Extract the (x, y) coordinate from the center of the cell holding the provided text.  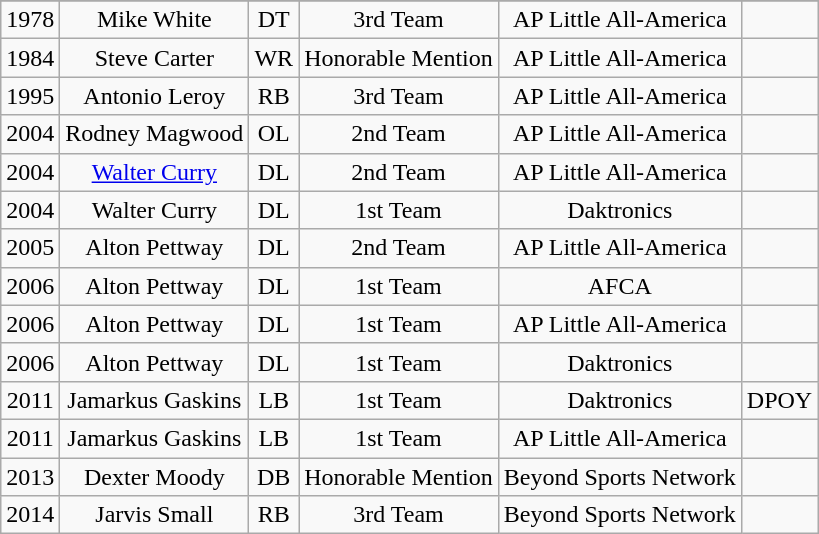
2005 (30, 248)
Dexter Moody (154, 477)
AFCA (620, 286)
Steve Carter (154, 58)
Antonio Leroy (154, 96)
OL (274, 134)
1978 (30, 20)
Jarvis Small (154, 515)
2014 (30, 515)
DPOY (779, 400)
Mike White (154, 20)
DT (274, 20)
WR (274, 58)
Rodney Magwood (154, 134)
1984 (30, 58)
DB (274, 477)
1995 (30, 96)
2013 (30, 477)
